Search for the cell housing the specified text and yield its (x, y) center coordinate. 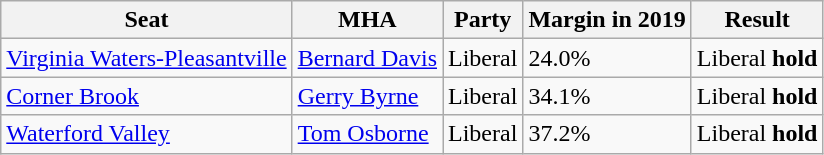
MHA (367, 20)
24.0% (607, 58)
Tom Osborne (367, 134)
Waterford Valley (146, 134)
Party (482, 20)
34.1% (607, 96)
Seat (146, 20)
Virginia Waters-Pleasantville (146, 58)
Margin in 2019 (607, 20)
Bernard Davis (367, 58)
37.2% (607, 134)
Corner Brook (146, 96)
Result (757, 20)
Gerry Byrne (367, 96)
